Identify which cell holds the provided text, then report its (X, Y) central coordinate. 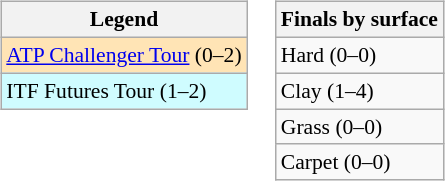
Finals by surface (360, 20)
Hard (0–0) (360, 55)
Grass (0–0) (360, 127)
Carpet (0–0) (360, 162)
ATP Challenger Tour (0–2) (124, 55)
ITF Futures Tour (1–2) (124, 91)
Legend (124, 20)
Clay (1–4) (360, 91)
